Determine the (X, Y) coordinate at the center of the cell enclosing the given text.  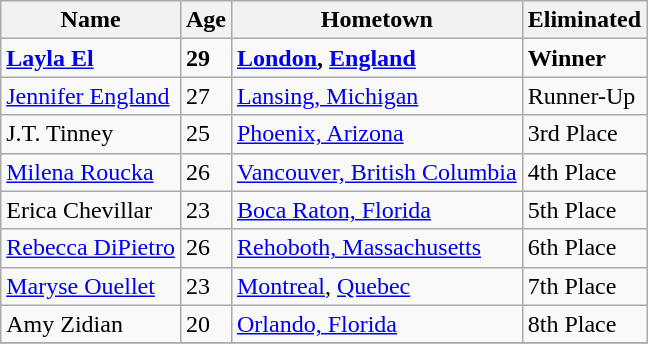
Amy Zidian (91, 324)
Runner-Up (584, 96)
Milena Roucka (91, 172)
Boca Raton, Florida (376, 210)
Eliminated (584, 20)
5th Place (584, 210)
Maryse Ouellet (91, 286)
Phoenix, Arizona (376, 134)
Name (91, 20)
Erica Chevillar (91, 210)
Rebecca DiPietro (91, 248)
Rehoboth, Massachusetts (376, 248)
Age (206, 20)
6th Place (584, 248)
7th Place (584, 286)
20 (206, 324)
25 (206, 134)
29 (206, 58)
J.T. Tinney (91, 134)
Lansing, Michigan (376, 96)
Orlando, Florida (376, 324)
Montreal, Quebec (376, 286)
Jennifer England (91, 96)
8th Place (584, 324)
London, England (376, 58)
3rd Place (584, 134)
Layla El (91, 58)
4th Place (584, 172)
27 (206, 96)
Winner (584, 58)
Hometown (376, 20)
Vancouver, British Columbia (376, 172)
